Capture the cell that displays the provided text and extract its (x, y) central coordinate. 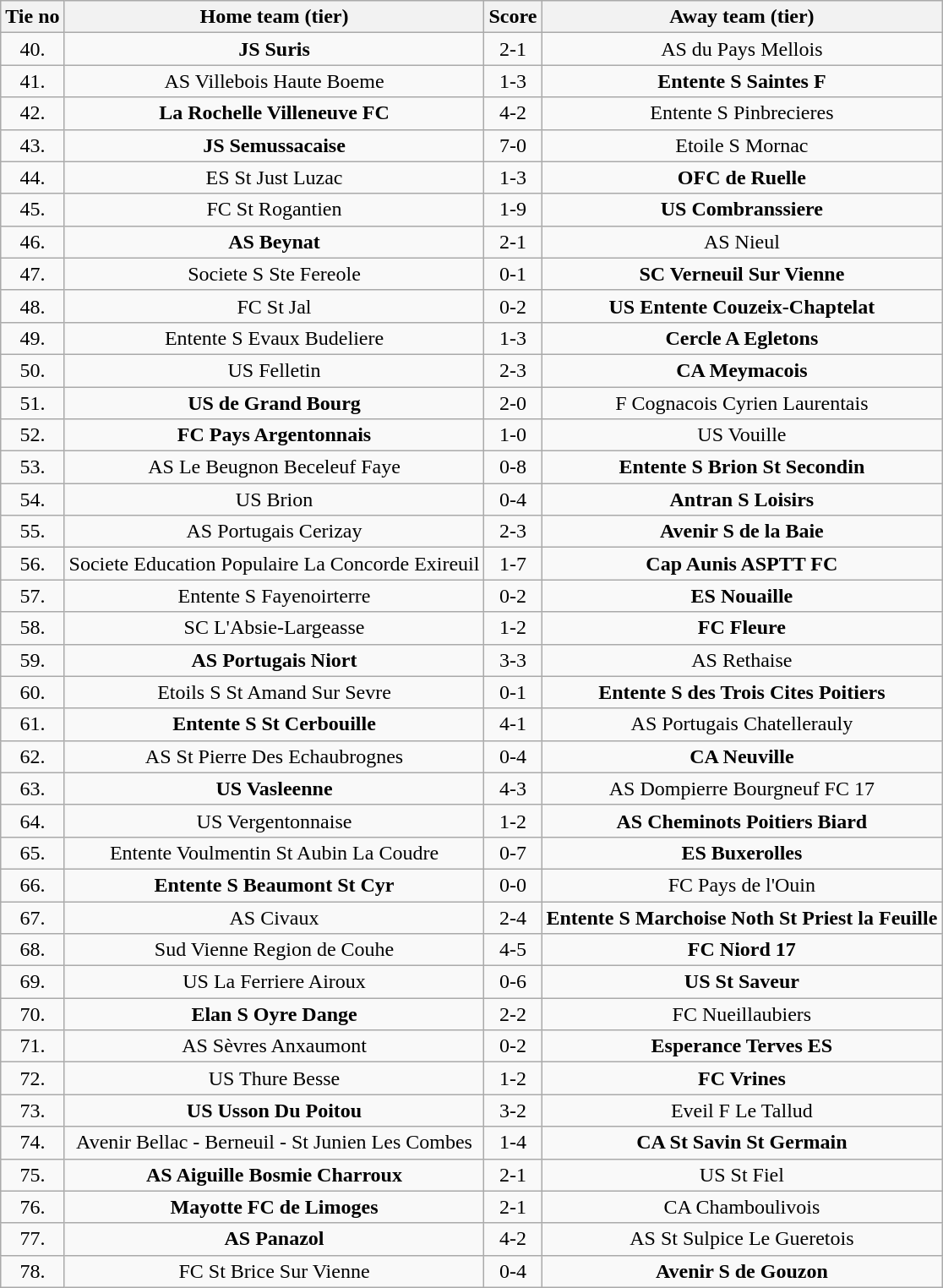
Tie no (32, 17)
63. (32, 789)
SC Verneuil Sur Vienne (742, 274)
Entente S Evaux Budeliere (274, 338)
Societe S Ste Fereole (274, 274)
FC Nueillaubiers (742, 1014)
2-0 (513, 403)
74. (32, 1143)
CA St Savin St Germain (742, 1143)
US Vasleenne (274, 789)
US de Grand Bourg (274, 403)
Home team (tier) (274, 17)
Esperance Terves ES (742, 1046)
JS Suris (274, 49)
3-3 (513, 660)
La Rochelle Villeneuve FC (274, 113)
54. (32, 499)
Away team (tier) (742, 17)
67. (32, 917)
AS Nieul (742, 242)
4-3 (513, 789)
Entente S Saintes F (742, 81)
61. (32, 724)
Etoils S St Amand Sur Sevre (274, 692)
Entente Voulmentin St Aubin La Coudre (274, 853)
59. (32, 660)
Avenir S de Gouzon (742, 1271)
45. (32, 210)
JS Semussacaise (274, 145)
US Usson Du Poitou (274, 1111)
CA Meymacois (742, 370)
Entente S Fayenoirterre (274, 596)
AS Rethaise (742, 660)
64. (32, 821)
2-4 (513, 917)
US Thure Besse (274, 1078)
Elan S Oyre Dange (274, 1014)
FC Fleure (742, 628)
Societe Education Populaire La Concorde Exireuil (274, 564)
FC Pays Argentonnais (274, 435)
AS Sèvres Anxaumont (274, 1046)
50. (32, 370)
40. (32, 49)
Entente S Marchoise Noth St Priest la Feuille (742, 917)
US Vergentonnaise (274, 821)
Etoile S Mornac (742, 145)
52. (32, 435)
US St Saveur (742, 982)
FC St Brice Sur Vienne (274, 1271)
62. (32, 756)
44. (32, 177)
73. (32, 1111)
AS Civaux (274, 917)
Antran S Loisirs (742, 499)
1-0 (513, 435)
57. (32, 596)
69. (32, 982)
78. (32, 1271)
Avenir S de la Baie (742, 532)
US Vouille (742, 435)
AS Villebois Haute Boeme (274, 81)
Cercle A Egletons (742, 338)
51. (32, 403)
CA Neuville (742, 756)
US Combranssiere (742, 210)
OFC de Ruelle (742, 177)
53. (32, 467)
Mayotte FC de Limoges (274, 1207)
Eveil F Le Tallud (742, 1111)
58. (32, 628)
0-8 (513, 467)
FC St Rogantien (274, 210)
7-0 (513, 145)
Cap Aunis ASPTT FC (742, 564)
3-2 (513, 1111)
Avenir Bellac - Berneuil - St Junien Les Combes (274, 1143)
46. (32, 242)
CA Chamboulivois (742, 1207)
AS Aiguille Bosmie Charroux (274, 1175)
Entente S St Cerbouille (274, 724)
1-9 (513, 210)
Score (513, 17)
AS Panazol (274, 1239)
US St Fiel (742, 1175)
AS du Pays Mellois (742, 49)
0-6 (513, 982)
US Brion (274, 499)
68. (32, 950)
FC Niord 17 (742, 950)
Entente S Brion St Secondin (742, 467)
AS Cheminots Poitiers Biard (742, 821)
55. (32, 532)
AS St Pierre Des Echaubrognes (274, 756)
41. (32, 81)
1-7 (513, 564)
77. (32, 1239)
FC Pays de l'Ouin (742, 885)
Entente S Beaumont St Cyr (274, 885)
47. (32, 274)
AS Dompierre Bourgneuf FC 17 (742, 789)
FC Vrines (742, 1078)
AS Portugais Cerizay (274, 532)
76. (32, 1207)
SC L'Absie-Largeasse (274, 628)
F Cognacois Cyrien Laurentais (742, 403)
ES St Just Luzac (274, 177)
AS Portugais Chatellerauly (742, 724)
2-2 (513, 1014)
66. (32, 885)
70. (32, 1014)
US Felletin (274, 370)
1-4 (513, 1143)
AS Beynat (274, 242)
Entente S des Trois Cites Poitiers (742, 692)
43. (32, 145)
60. (32, 692)
48. (32, 306)
56. (32, 564)
65. (32, 853)
0-0 (513, 885)
US La Ferriere Airoux (274, 982)
0-7 (513, 853)
US Entente Couzeix-Chaptelat (742, 306)
49. (32, 338)
AS St Sulpice Le Gueretois (742, 1239)
FC St Jal (274, 306)
Entente S Pinbrecieres (742, 113)
71. (32, 1046)
ES Buxerolles (742, 853)
AS Portugais Niort (274, 660)
4-1 (513, 724)
ES Nouaille (742, 596)
AS Le Beugnon Beceleuf Faye (274, 467)
42. (32, 113)
Sud Vienne Region de Couhe (274, 950)
75. (32, 1175)
4-5 (513, 950)
72. (32, 1078)
